Return the [X, Y] coordinate for the center point of the cell that contains the specified text.  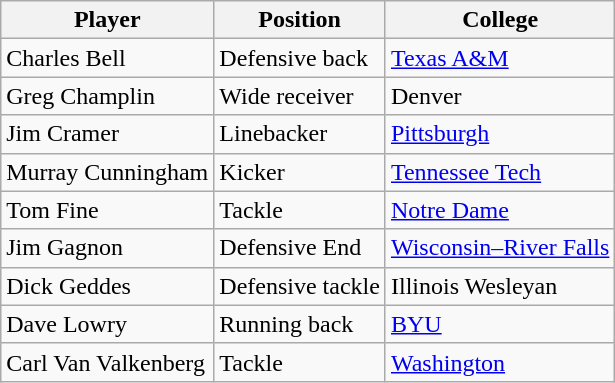
Illinois Wesleyan [500, 286]
Charles Bell [108, 58]
Tennessee Tech [500, 172]
Jim Cramer [108, 134]
Greg Champlin [108, 96]
Kicker [300, 172]
Washington [500, 362]
Dave Lowry [108, 324]
Carl Van Valkenberg [108, 362]
Texas A&M [500, 58]
Notre Dame [500, 210]
Jim Gagnon [108, 248]
Player [108, 20]
Denver [500, 96]
Pittsburgh [500, 134]
Dick Geddes [108, 286]
Murray Cunningham [108, 172]
Linebacker [300, 134]
Defensive End [300, 248]
Tom Fine [108, 210]
Wisconsin–River Falls [500, 248]
Wide receiver [300, 96]
College [500, 20]
Running back [300, 324]
Position [300, 20]
Defensive tackle [300, 286]
Defensive back [300, 58]
BYU [500, 324]
